Output the [X, Y] coordinate of the center of the cell containing the given text.  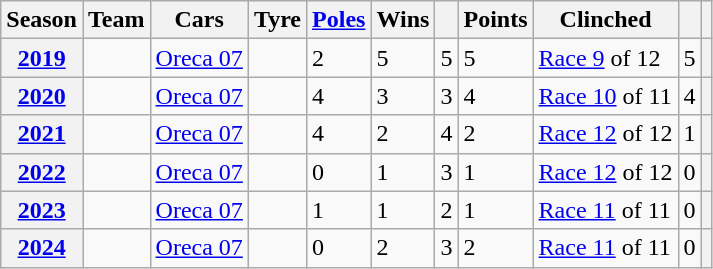
2019 [42, 58]
Team [116, 20]
2020 [42, 96]
2023 [42, 210]
2024 [42, 248]
Clinched [606, 20]
Race 9 of 12 [606, 58]
Cars [199, 20]
Points [496, 20]
Season [42, 20]
2022 [42, 172]
2021 [42, 134]
Race 10 of 11 [606, 96]
Poles [339, 20]
Wins [403, 20]
Tyre [277, 20]
